Search for the cell housing the specified text and yield its [X, Y] center coordinate. 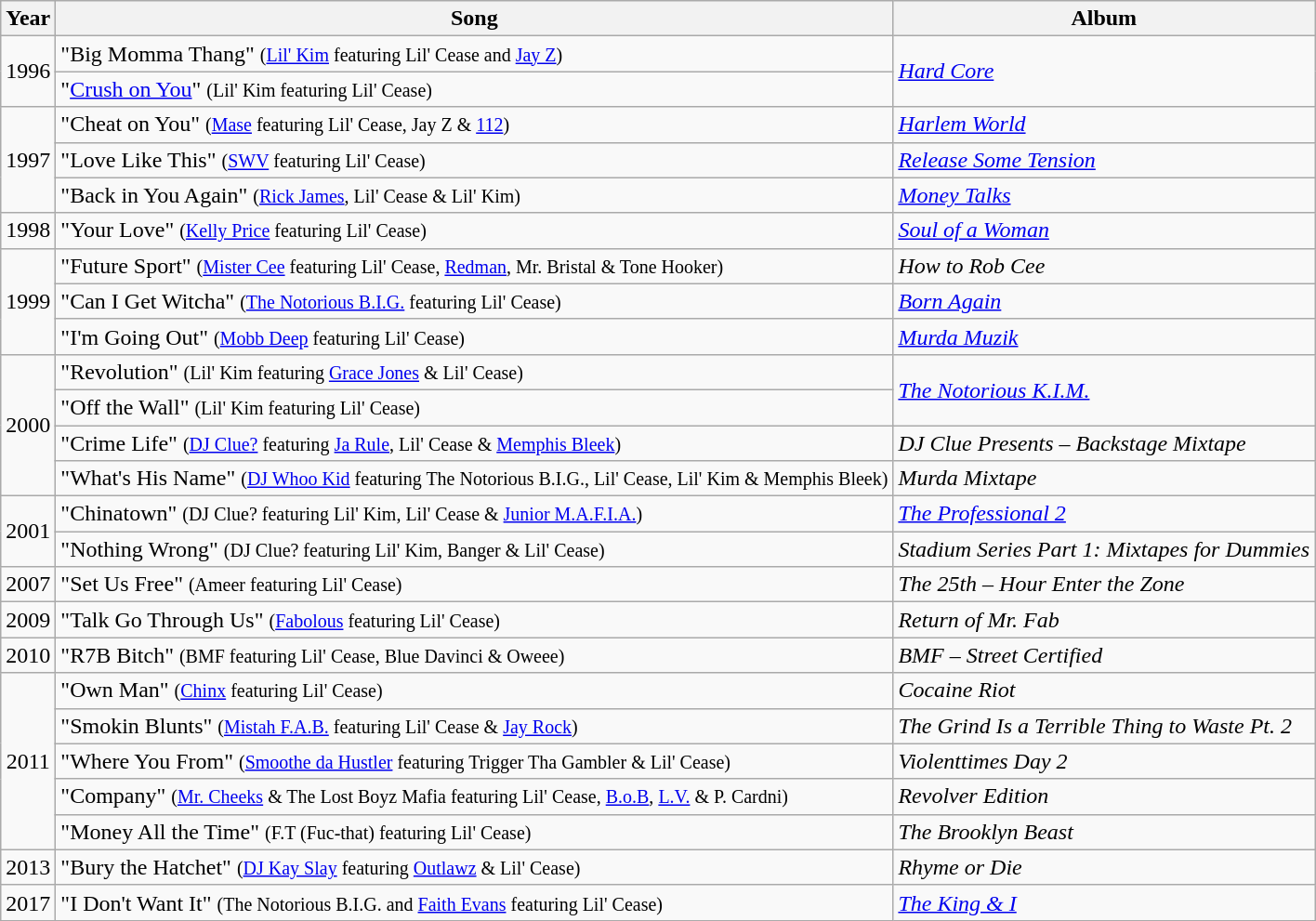
Revolver Edition [1104, 796]
"Cheat on You" (Mase featuring Lil' Cease, Jay Z & 112) [474, 125]
"Where You From" (Smoothe da Hustler featuring Trigger Tha Gambler & Lil' Cease) [474, 761]
"Future Sport" (Mister Cee featuring Lil' Cease, Redman, Mr. Bristal & Tone Hooker) [474, 266]
"Money All the Time" (F.T (Fuc-that) featuring Lil' Cease) [474, 832]
Murda Muzik [1104, 336]
The 25th – Hour Enter the Zone [1104, 585]
"Chinatown" (DJ Clue? featuring Lil' Kim, Lil' Cease & Junior M.A.F.I.A.) [474, 514]
Rhyme or Die [1104, 867]
Year [28, 19]
Song [474, 19]
How to Rob Cee [1104, 266]
The Notorious K.I.M. [1104, 389]
"Big Momma Thang" (Lil' Kim featuring Lil' Cease and Jay Z) [474, 54]
2010 [28, 655]
Album [1104, 19]
"Revolution" (Lil' Kim featuring Grace Jones & Lil' Cease) [474, 372]
"Bury the Hatchet" (DJ Kay Slay featuring Outlawz & Lil' Cease) [474, 867]
Cocaine Riot [1104, 691]
DJ Clue Presents – Backstage Mixtape [1104, 443]
"Off the Wall" (Lil' Kim featuring Lil' Cease) [474, 407]
Born Again [1104, 301]
The King & I [1104, 902]
The Brooklyn Beast [1104, 832]
Return of Mr. Fab [1104, 620]
"Can I Get Witcha" (The Notorious B.I.G. featuring Lil' Cease) [474, 301]
1996 [28, 72]
"I Don't Want It" (The Notorious B.I.G. and Faith Evans featuring Lil' Cease) [474, 902]
2001 [28, 532]
Violenttimes Day 2 [1104, 761]
Money Talks [1104, 195]
"Crush on You" (Lil' Kim featuring Lil' Cease) [474, 89]
"Own Man" (Chinx featuring Lil' Cease) [474, 691]
"Talk Go Through Us" (Fabolous featuring Lil' Cease) [474, 620]
2007 [28, 585]
2017 [28, 902]
Murda Mixtape [1104, 479]
"Your Love" (Kelly Price featuring Lil' Cease) [474, 230]
"Love Like This" (SWV featuring Lil' Cease) [474, 160]
The Professional 2 [1104, 514]
2009 [28, 620]
"Nothing Wrong" (DJ Clue? featuring Lil' Kim, Banger & Lil' Cease) [474, 549]
2011 [28, 761]
2000 [28, 425]
"What's His Name" (DJ Whoo Kid featuring The Notorious B.I.G., Lil' Cease, Lil' Kim & Memphis Bleek) [474, 479]
1999 [28, 301]
"Set Us Free" (Ameer featuring Lil' Cease) [474, 585]
2013 [28, 867]
Release Some Tension [1104, 160]
Soul of a Woman [1104, 230]
BMF – Street Certified [1104, 655]
"Company" (Mr. Cheeks & The Lost Boyz Mafia featuring Lil' Cease, B.o.B, L.V. & P. Cardni) [474, 796]
"Back in You Again" (Rick James, Lil' Cease & Lil' Kim) [474, 195]
1997 [28, 160]
"Crime Life" (DJ Clue? featuring Ja Rule, Lil' Cease & Memphis Bleek) [474, 443]
1998 [28, 230]
Stadium Series Part 1: Mixtapes for Dummies [1104, 549]
"Smokin Blunts" (Mistah F.A.B. featuring Lil' Cease & Jay Rock) [474, 726]
The Grind Is a Terrible Thing to Waste Pt. 2 [1104, 726]
"R7B Bitch" (BMF featuring Lil' Cease, Blue Davinci & Oweee) [474, 655]
"I'm Going Out" (Mobb Deep featuring Lil' Cease) [474, 336]
Hard Core [1104, 72]
Harlem World [1104, 125]
